Provide the (x, y) coordinate of the cell's center where the given text is located.  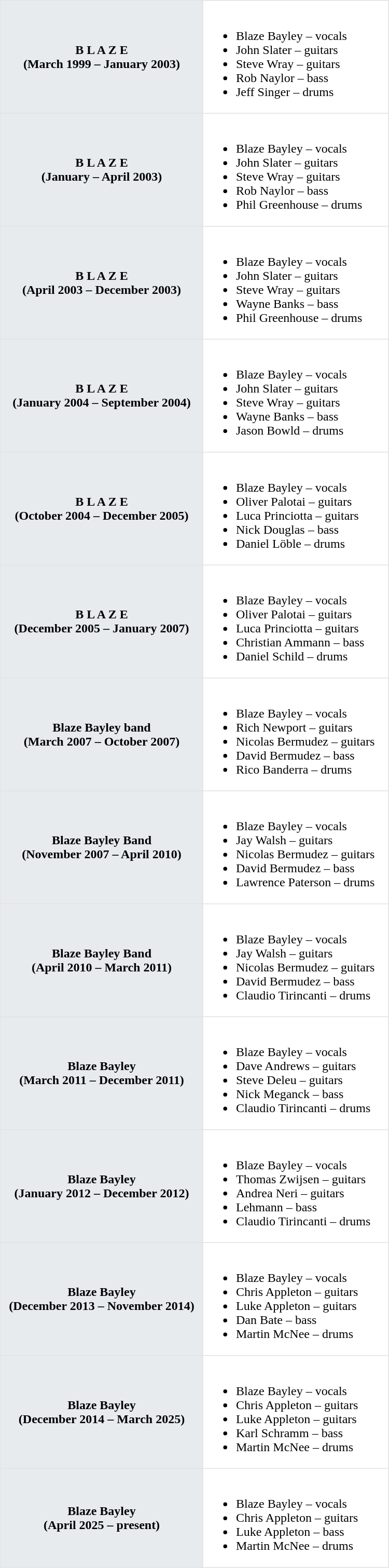
Blaze Bayley – vocalsOliver Palotai – guitarsLuca Princiotta – guitarsChristian Ammann – bassDaniel Schild – drums (296, 621)
Blaze Bayley Band(April 2010 – March 2011) (102, 961)
Blaze Bayley – vocalsJohn Slater – guitarsSteve Wray – guitarsRob Naylor – bassPhil Greenhouse – drums (296, 170)
Blaze Bayley – vocalsJohn Slater – guitarsSteve Wray – guitarsWayne Banks – bassPhil Greenhouse – drums (296, 283)
B L A Z E(January – April 2003) (102, 170)
B L A Z E(March 1999 – January 2003) (102, 57)
B L A Z E(April 2003 – December 2003) (102, 283)
Blaze Bayley(January 2012 – December 2012) (102, 1186)
Blaze Bayley Band(November 2007 – April 2010) (102, 847)
Blaze Bayley – vocalsJohn Slater – guitarsSteve Wray – guitarsRob Naylor – bassJeff Singer – drums (296, 57)
Blaze Bayley(March 2011 – December 2011) (102, 1073)
B L A Z E(December 2005 – January 2007) (102, 621)
Blaze Bayley – vocalsChris Appleton – guitarsLuke Appleton – guitarsKarl Schramm – bassMartin McNee – drums (296, 1412)
Blaze Bayley – vocalsChris Appleton – guitarsLuke Appleton – guitarsDan Bate – bassMartin McNee – drums (296, 1299)
Blaze Bayley band(March 2007 – October 2007) (102, 735)
B L A Z E(October 2004 – December 2005) (102, 509)
Blaze Bayley – vocalsJay Walsh – guitarsNicolas Bermudez – guitarsDavid Bermudez – bassLawrence Paterson – drums (296, 847)
Blaze Bayley – vocalsRich Newport – guitarsNicolas Bermudez – guitarsDavid Bermudez – bassRico Banderra – drums (296, 735)
Blaze Bayley – vocalsJohn Slater – guitarsSteve Wray – guitarsWayne Banks – bassJason Bowld – drums (296, 396)
Blaze Bayley – vocalsThomas Zwijsen – guitarsAndrea Neri – guitarsLehmann – bassClaudio Tirincanti – drums (296, 1186)
Blaze Bayley – vocalsJay Walsh – guitarsNicolas Bermudez – guitarsDavid Bermudez – bassClaudio Tirincanti – drums (296, 961)
Blaze Bayley(December 2013 – November 2014) (102, 1299)
Blaze Bayley – vocalsOliver Palotai – guitarsLuca Princiotta – guitarsNick Douglas – bassDaniel Löble – drums (296, 509)
Blaze Bayley – vocalsChris Appleton – guitarsLuke Appleton – bassMartin McNee – drums (296, 1518)
Blaze Bayley(December 2014 – March 2025) (102, 1412)
B L A Z E(January 2004 – September 2004) (102, 396)
Blaze Bayley(April 2025 – present) (102, 1518)
Blaze Bayley – vocalsDave Andrews – guitarsSteve Deleu – guitarsNick Meganck – bassClaudio Tirincanti – drums (296, 1073)
